For the text-containing cell, return its midpoint in [x, y] coordinate format. 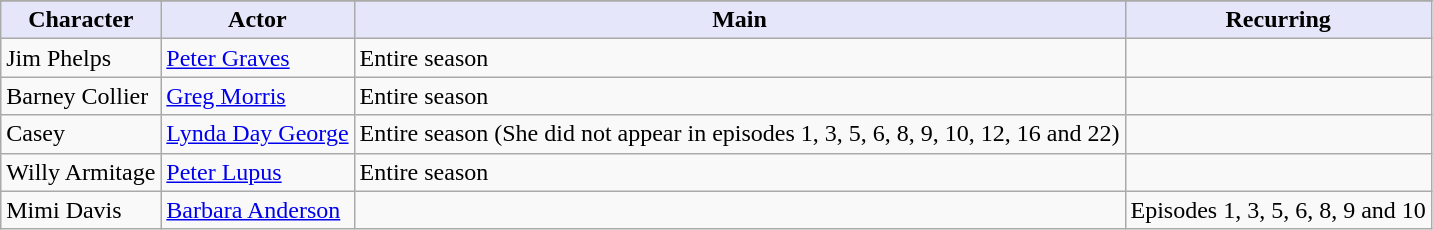
Episodes 1, 3, 5, 6, 8, 9 and 10 [1278, 210]
Entire season (She did not appear in episodes 1, 3, 5, 6, 8, 9, 10, 12, 16 and 22) [740, 134]
Jim Phelps [81, 58]
Peter Graves [258, 58]
Casey [81, 134]
Willy Armitage [81, 172]
Recurring [1278, 20]
Barbara Anderson [258, 210]
Lynda Day George [258, 134]
Actor [258, 20]
Barney Collier [81, 96]
Mimi Davis [81, 210]
Character [81, 20]
Peter Lupus [258, 172]
Greg Morris [258, 96]
Main [740, 20]
